Provide the (x, y) coordinate of the cell's center where the given text is located.  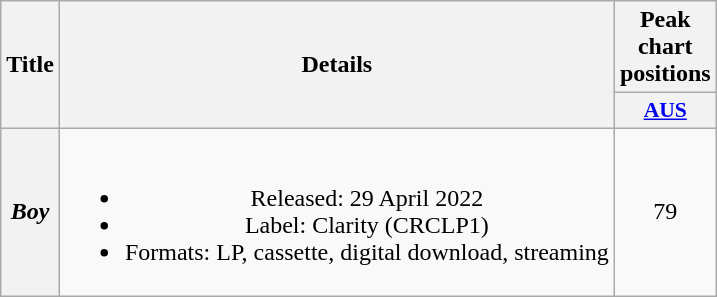
Details (336, 65)
79 (665, 212)
Peak chart positions (665, 47)
AUS (665, 111)
Title (30, 65)
Boy (30, 212)
Released: 29 April 2022Label: Clarity (CRCLP1)Formats: LP, cassette, digital download, streaming (336, 212)
